Return the [X, Y] coordinate for the center point of the cell that contains the specified text.  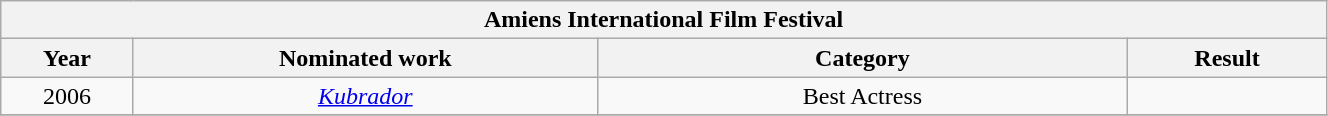
Kubrador [365, 96]
2006 [68, 96]
Year [68, 58]
Category [862, 58]
Nominated work [365, 58]
Result [1228, 58]
Best Actress [862, 96]
Amiens International Film Festival [664, 20]
